Scan for the cell matching the given text and deliver its (X, Y) coordinate at center. 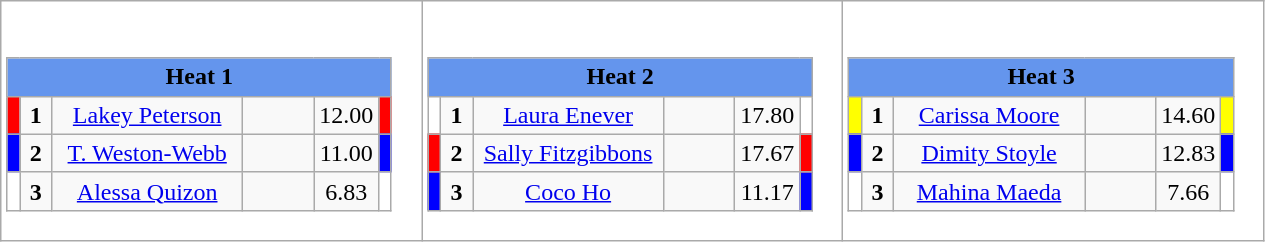
14.60 (1188, 115)
Heat 1 1 Lakey Peterson 12.00 2 T. Weston-Webb 11.00 3 Alessa Quizon 6.83 (212, 121)
11.17 (768, 191)
Sally Fitzgibbons (568, 153)
17.80 (768, 115)
11.00 (346, 153)
Alessa Quizon (148, 191)
Lakey Peterson (148, 115)
17.67 (768, 153)
Coco Ho (568, 191)
Laura Enever (568, 115)
Carissa Moore (990, 115)
12.00 (346, 115)
Mahina Maeda (990, 191)
Heat 1 (199, 77)
7.66 (1188, 191)
12.83 (1188, 153)
Heat 3 1 Carissa Moore 14.60 2 Dimity Stoyle 12.83 3 Mahina Maeda 7.66 (1054, 121)
Heat 2 (620, 77)
Dimity Stoyle (990, 153)
Heat 2 1 Laura Enever 17.80 2 Sally Fitzgibbons 17.67 3 Coco Ho 11.17 (632, 121)
Heat 3 (1041, 77)
T. Weston-Webb (148, 153)
6.83 (346, 191)
